Pinpoint the cell where the given text exists, returning its [X, Y] midpoint coordinate. 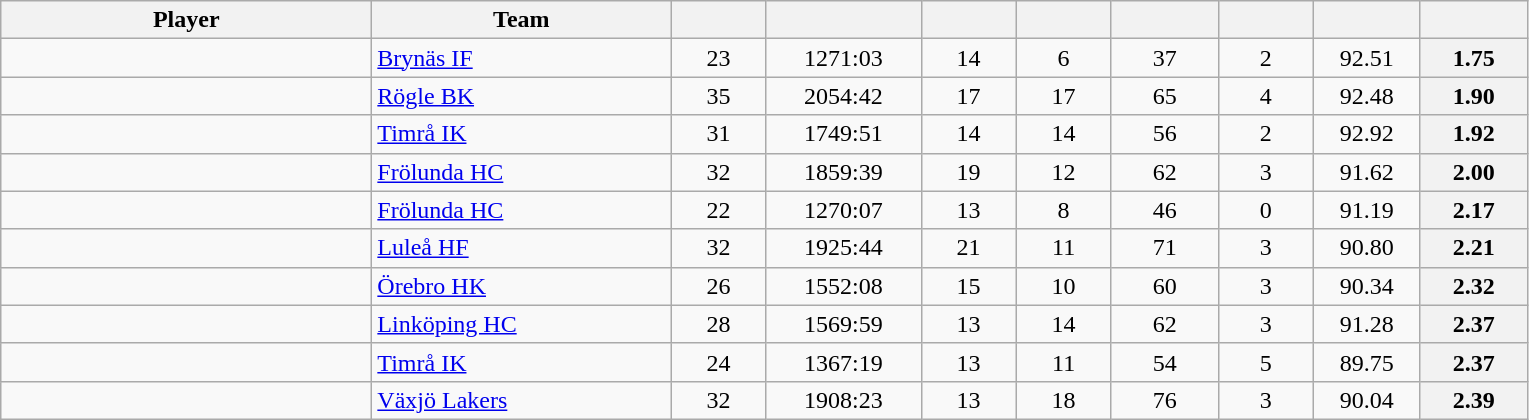
71 [1164, 248]
1925:44 [844, 248]
37 [1164, 58]
1270:07 [844, 210]
Örebro HK [522, 286]
31 [718, 134]
1.90 [1474, 96]
18 [1064, 400]
6 [1064, 58]
15 [968, 286]
1749:51 [844, 134]
28 [718, 324]
1908:23 [844, 400]
19 [968, 172]
1271:03 [844, 58]
24 [718, 362]
Linköping HC [522, 324]
4 [1266, 96]
Player [186, 20]
2.39 [1474, 400]
Växjö Lakers [522, 400]
76 [1164, 400]
26 [718, 286]
2.00 [1474, 172]
1569:59 [844, 324]
5 [1266, 362]
92.51 [1366, 58]
10 [1064, 286]
46 [1164, 210]
90.34 [1366, 286]
Rögle BK [522, 96]
8 [1064, 210]
Luleå HF [522, 248]
54 [1164, 362]
2054:42 [844, 96]
Brynäs IF [522, 58]
56 [1164, 134]
91.62 [1366, 172]
2.17 [1474, 210]
92.92 [1366, 134]
1367:19 [844, 362]
91.28 [1366, 324]
21 [968, 248]
Team [522, 20]
22 [718, 210]
0 [1266, 210]
60 [1164, 286]
2.32 [1474, 286]
89.75 [1366, 362]
23 [718, 58]
65 [1164, 96]
1.75 [1474, 58]
1859:39 [844, 172]
92.48 [1366, 96]
90.80 [1366, 248]
91.19 [1366, 210]
2.21 [1474, 248]
35 [718, 96]
12 [1064, 172]
1552:08 [844, 286]
1.92 [1474, 134]
90.04 [1366, 400]
